Scan for the cell matching the given text and deliver its [X, Y] coordinate at center. 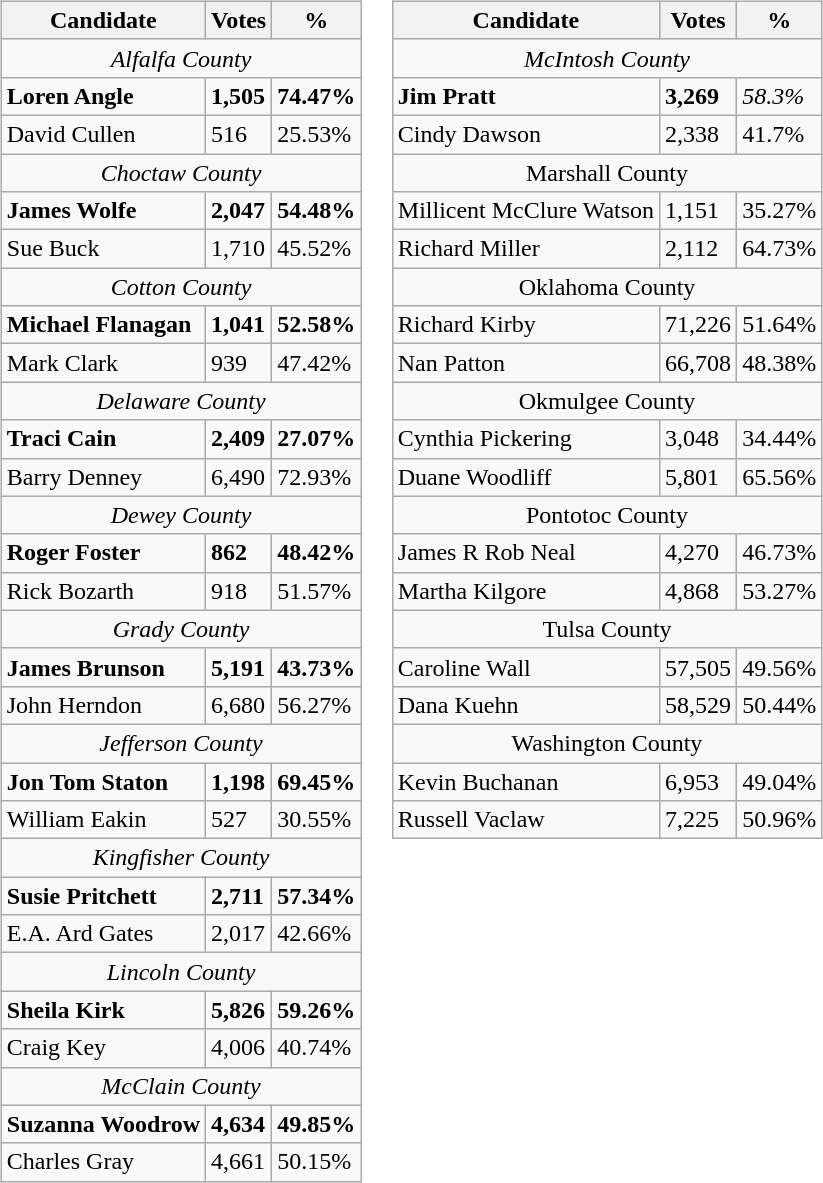
McIntosh County [606, 58]
David Cullen [103, 134]
527 [239, 820]
Sue Buck [103, 249]
2,409 [239, 439]
4,868 [698, 591]
52.58% [316, 325]
Craig Key [103, 1048]
Roger Foster [103, 553]
46.73% [780, 553]
5,826 [239, 1010]
50.44% [780, 705]
Cotton County [181, 287]
Dewey County [181, 515]
John Herndon [103, 705]
Marshall County [606, 173]
51.57% [316, 591]
Delaware County [181, 401]
4,634 [239, 1124]
Millicent McClure Watson [526, 211]
Caroline Wall [526, 667]
William Eakin [103, 820]
2,338 [698, 134]
71,226 [698, 325]
49.56% [780, 667]
Cindy Dawson [526, 134]
Charles Gray [103, 1162]
58,529 [698, 705]
34.44% [780, 439]
Traci Cain [103, 439]
74.47% [316, 96]
7,225 [698, 820]
54.48% [316, 211]
58.3% [780, 96]
Lincoln County [181, 972]
1,151 [698, 211]
Okmulgee County [606, 401]
Cynthia Pickering [526, 439]
48.42% [316, 553]
25.53% [316, 134]
51.64% [780, 325]
49.85% [316, 1124]
57.34% [316, 896]
41.7% [780, 134]
Kevin Buchanan [526, 781]
James Brunson [103, 667]
Alfalfa County [181, 58]
30.55% [316, 820]
Barry Denney [103, 477]
3,269 [698, 96]
50.15% [316, 1162]
65.56% [780, 477]
Mark Clark [103, 363]
Richard Kirby [526, 325]
35.27% [780, 211]
918 [239, 591]
E.A. Ard Gates [103, 934]
939 [239, 363]
45.52% [316, 249]
Duane Woodliff [526, 477]
Susie Pritchett [103, 896]
6,680 [239, 705]
42.66% [316, 934]
Dana Kuehn [526, 705]
57,505 [698, 667]
Jon Tom Staton [103, 781]
66,708 [698, 363]
Kingfisher County [181, 858]
53.27% [780, 591]
Michael Flanagan [103, 325]
James R Rob Neal [526, 553]
6,490 [239, 477]
McClain County [181, 1086]
1,041 [239, 325]
40.74% [316, 1048]
6,953 [698, 781]
Richard Miller [526, 249]
69.45% [316, 781]
Pontotoc County [606, 515]
64.73% [780, 249]
4,270 [698, 553]
1,198 [239, 781]
50.96% [780, 820]
Oklahoma County [606, 287]
5,191 [239, 667]
2,017 [239, 934]
5,801 [698, 477]
72.93% [316, 477]
James Wolfe [103, 211]
Tulsa County [606, 629]
862 [239, 553]
Sheila Kirk [103, 1010]
48.38% [780, 363]
2,711 [239, 896]
2,047 [239, 211]
49.04% [780, 781]
Rick Bozarth [103, 591]
2,112 [698, 249]
Grady County [181, 629]
Russell Vaclaw [526, 820]
Jefferson County [181, 743]
Nan Patton [526, 363]
Suzanna Woodrow [103, 1124]
1,505 [239, 96]
Loren Angle [103, 96]
27.07% [316, 439]
1,710 [239, 249]
4,006 [239, 1048]
4,661 [239, 1162]
56.27% [316, 705]
Choctaw County [181, 173]
516 [239, 134]
Washington County [606, 743]
59.26% [316, 1010]
43.73% [316, 667]
3,048 [698, 439]
47.42% [316, 363]
Martha Kilgore [526, 591]
Jim Pratt [526, 96]
